Locate the cell with the specified text and output its (X, Y) center coordinate. 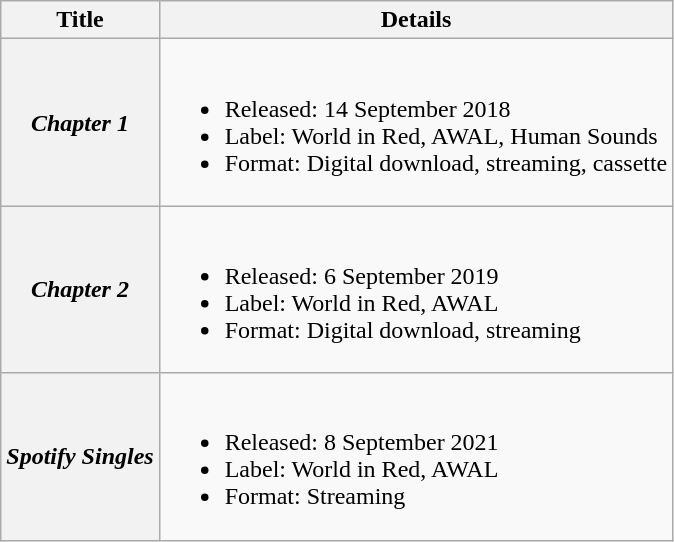
Released: 6 September 2019Label: World in Red, AWALFormat: Digital download, streaming (416, 290)
Chapter 1 (80, 122)
Title (80, 20)
Details (416, 20)
Spotify Singles (80, 456)
Chapter 2 (80, 290)
Released: 8 September 2021Label: World in Red, AWALFormat: Streaming (416, 456)
Released: 14 September 2018Label: World in Red, AWAL, Human SoundsFormat: Digital download, streaming, cassette (416, 122)
